Output the (X, Y) coordinate of the center of the cell containing the given text.  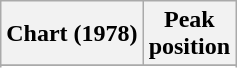
Chart (1978) (72, 34)
Peak position (189, 34)
